Capture the cell that displays the provided text and extract its [X, Y] central coordinate. 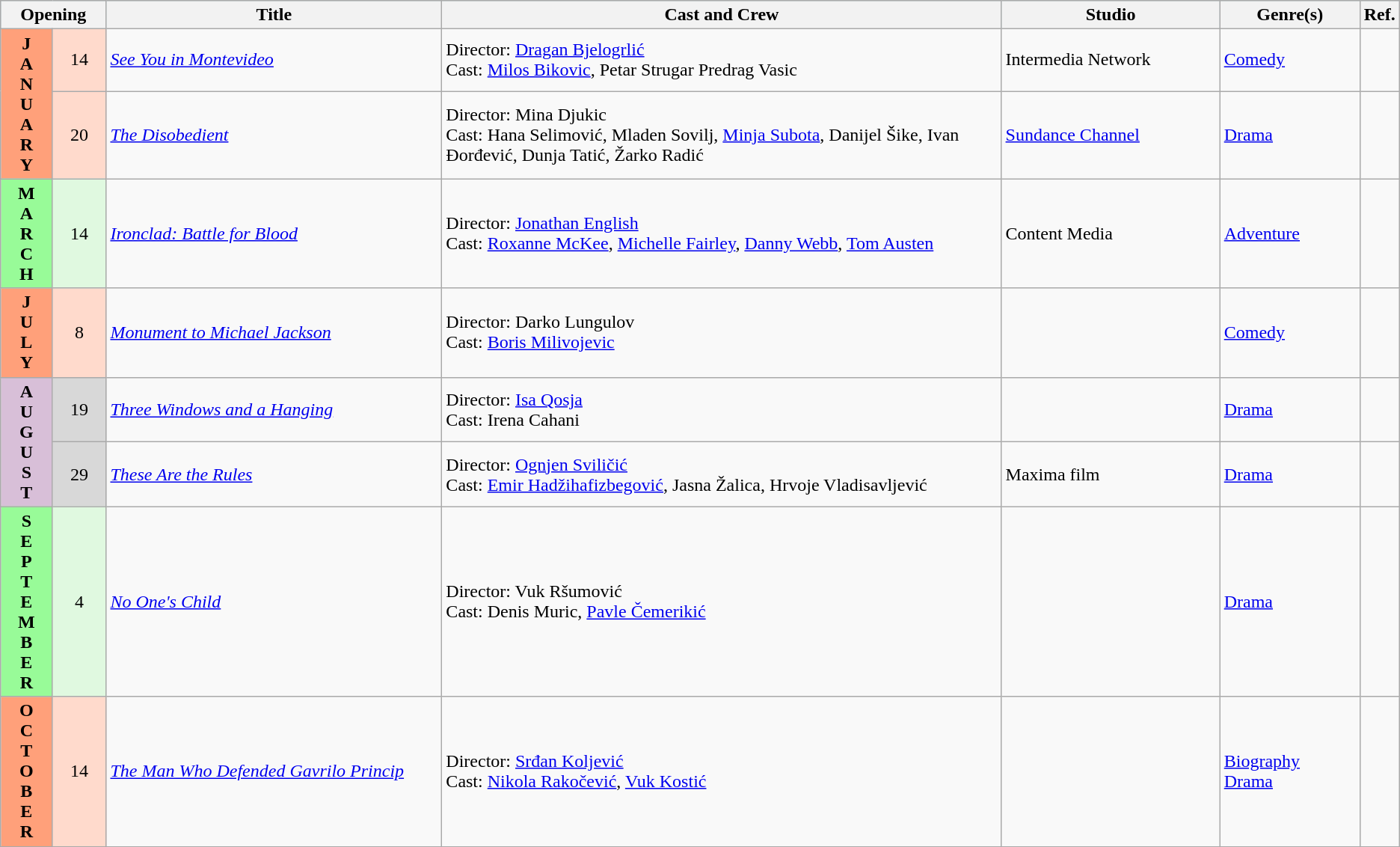
The Disobedient [274, 135]
Director: Ognjen Sviličić Cast: Emir Hadžihafizbegović, Jasna Žalica, Hrvoje Vladisavljević [722, 474]
Three Windows and a Hanging [274, 410]
Content Media [1111, 233]
Intermedia Network [1111, 60]
Director: Srđan Koljević Cast: Nikola Rakočević, Vuk Kostić [722, 771]
The Man Who Defended Gavrilo Princip [274, 771]
These Are the Rules [274, 474]
JANUARY [27, 104]
Director: Darko Lungulov Cast: Boris Milivojevic [722, 332]
Sundance Channel [1111, 135]
Studio [1111, 15]
Director: Jonathan English Cast: Roxanne McKee, Michelle Fairley, Danny Webb, Tom Austen [722, 233]
Genre(s) [1289, 15]
Director: Isa Qosja Cast: Irena Cahani [722, 410]
Ref. [1379, 15]
Director: Mina Djukic Cast: Hana Selimović, Mladen Sovilj, Minja Subota, Danijel Šike, Ivan Đorđević, Dunja Tatić, Žarko Radić [722, 135]
29 [79, 474]
SEPTEMBER [27, 602]
8 [79, 332]
Adventure [1289, 233]
JULY [27, 332]
Biography Drama [1289, 771]
Director: Vuk Ršumović Cast: Denis Muric, Pavle Čemerikić [722, 602]
OCTOBER [27, 771]
20 [79, 135]
Monument to Michael Jackson [274, 332]
See You in Montevideo [274, 60]
AUGUST [27, 441]
Title [274, 15]
Maxima film [1111, 474]
No One's Child [274, 602]
MARCH [27, 233]
4 [79, 602]
Cast and Crew [722, 15]
Ironclad: Battle for Blood [274, 233]
Opening [54, 15]
Director: Dragan Bjelogrlić Cast: Milos Bikovic, Petar Strugar Predrag Vasic [722, 60]
19 [79, 410]
